Identify which cell holds the provided text, then report its [X, Y] central coordinate. 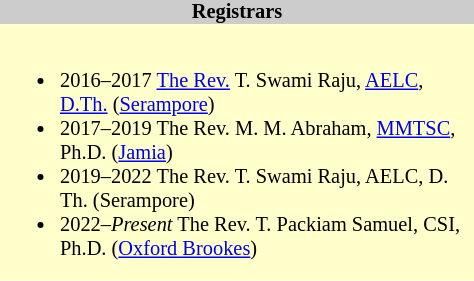
Registrars [237, 12]
